Identify which cell holds the provided text, then report its [X, Y] central coordinate. 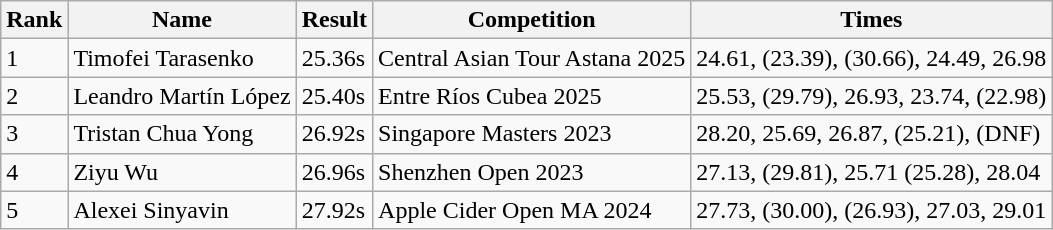
26.96s [334, 172]
27.92s [334, 210]
Ziyu Wu [182, 172]
Competition [532, 20]
Timofei Tarasenko [182, 58]
Tristan Chua Yong [182, 134]
Central Asian Tour Astana 2025 [532, 58]
25.53, (29.79), 26.93, 23.74, (22.98) [872, 96]
28.20, 25.69, 26.87, (25.21), (DNF) [872, 134]
3 [34, 134]
25.40s [334, 96]
1 [34, 58]
Shenzhen Open 2023 [532, 172]
26.92s [334, 134]
24.61, (23.39), (30.66), 24.49, 26.98 [872, 58]
25.36s [334, 58]
Entre Ríos Cubea 2025 [532, 96]
Name [182, 20]
Rank [34, 20]
27.13, (29.81), 25.71 (25.28), 28.04 [872, 172]
Apple Cider Open MA 2024 [532, 210]
2 [34, 96]
27.73, (30.00), (26.93), 27.03, 29.01 [872, 210]
Alexei Sinyavin [182, 210]
Result [334, 20]
Times [872, 20]
4 [34, 172]
Leandro Martín López [182, 96]
Singapore Masters 2023 [532, 134]
5 [34, 210]
